Identify which cell holds the provided text, then report its (x, y) central coordinate. 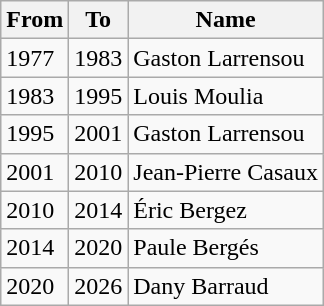
Louis Moulia (226, 96)
1977 (35, 58)
Jean-Pierre Casaux (226, 172)
Éric Bergez (226, 210)
Name (226, 20)
From (35, 20)
Dany Barraud (226, 286)
Paule Bergés (226, 248)
To (98, 20)
2026 (98, 286)
